Detect which cell encompasses the target text, then output its (x, y) center coordinate. 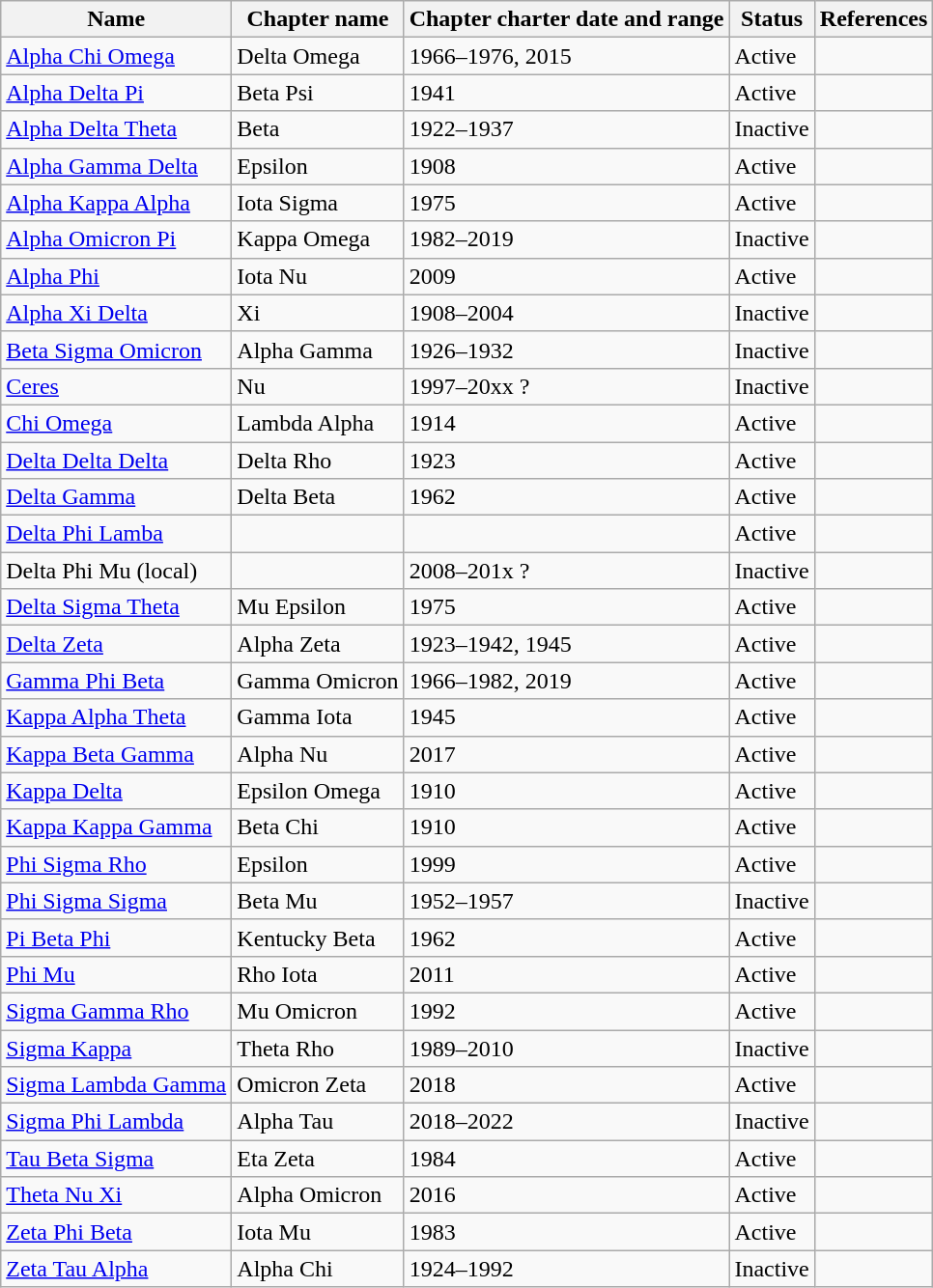
1922–1937 (566, 129)
Kappa Omega (318, 239)
1945 (566, 717)
Alpha Delta Pi (116, 93)
Chapter charter date and range (566, 19)
Lambda Alpha (318, 423)
1983 (566, 1232)
1992 (566, 1011)
Xi (318, 313)
1982–2019 (566, 239)
Delta Omega (318, 56)
Phi Mu (116, 974)
1923 (566, 461)
1966–1982, 2019 (566, 681)
Gamma Omicron (318, 681)
Delta Rho (318, 461)
1966–1976, 2015 (566, 56)
Beta Sigma Omicron (116, 350)
Pi Beta Phi (116, 938)
Alpha Xi Delta (116, 313)
Mu Epsilon (318, 607)
Delta Beta (318, 497)
Theta Nu Xi (116, 1195)
Delta Sigma Theta (116, 607)
1908 (566, 166)
1997–20xx ? (566, 386)
Gamma Iota (318, 717)
2011 (566, 974)
Kentucky Beta (318, 938)
Delta Phi Mu (local) (116, 571)
Mu Omicron (318, 1011)
1926–1932 (566, 350)
2009 (566, 276)
Sigma Lambda Gamma (116, 1085)
Alpha Phi (116, 276)
Kappa Kappa Gamma (116, 827)
Alpha Chi Omega (116, 56)
Alpha Delta Theta (116, 129)
Eta Zeta (318, 1159)
Sigma Gamma Rho (116, 1011)
Theta Rho (318, 1048)
Sigma Phi Lambda (116, 1122)
Delta Zeta (116, 644)
Alpha Nu (318, 754)
Kappa Beta Gamma (116, 754)
1914 (566, 423)
Kappa Delta (116, 791)
Zeta Phi Beta (116, 1232)
Epsilon Omega (318, 791)
2008–201x ? (566, 571)
Delta Delta Delta (116, 461)
1908–2004 (566, 313)
1923–1942, 1945 (566, 644)
Gamma Phi Beta (116, 681)
Iota Sigma (318, 203)
Alpha Omicron (318, 1195)
Delta Gamma (116, 497)
2016 (566, 1195)
Omicron Zeta (318, 1085)
Iota Nu (318, 276)
Beta Mu (318, 901)
1941 (566, 93)
2017 (566, 754)
1924–1992 (566, 1269)
1999 (566, 864)
Ceres (116, 386)
1989–2010 (566, 1048)
Status (772, 19)
1952–1957 (566, 901)
Alpha Kappa Alpha (116, 203)
Rho Iota (318, 974)
Tau Beta Sigma (116, 1159)
Alpha Gamma (318, 350)
Phi Sigma Rho (116, 864)
Alpha Zeta (318, 644)
Alpha Chi (318, 1269)
Alpha Omicron Pi (116, 239)
Beta Chi (318, 827)
Alpha Gamma Delta (116, 166)
Iota Mu (318, 1232)
Beta Psi (318, 93)
Sigma Kappa (116, 1048)
Alpha Tau (318, 1122)
Zeta Tau Alpha (116, 1269)
1984 (566, 1159)
Name (116, 19)
Chapter name (318, 19)
Phi Sigma Sigma (116, 901)
Chi Omega (116, 423)
2018–2022 (566, 1122)
References (873, 19)
2018 (566, 1085)
Beta (318, 129)
Delta Phi Lamba (116, 534)
Nu (318, 386)
Kappa Alpha Theta (116, 717)
